Scan for the cell matching the given text and deliver its [X, Y] coordinate at center. 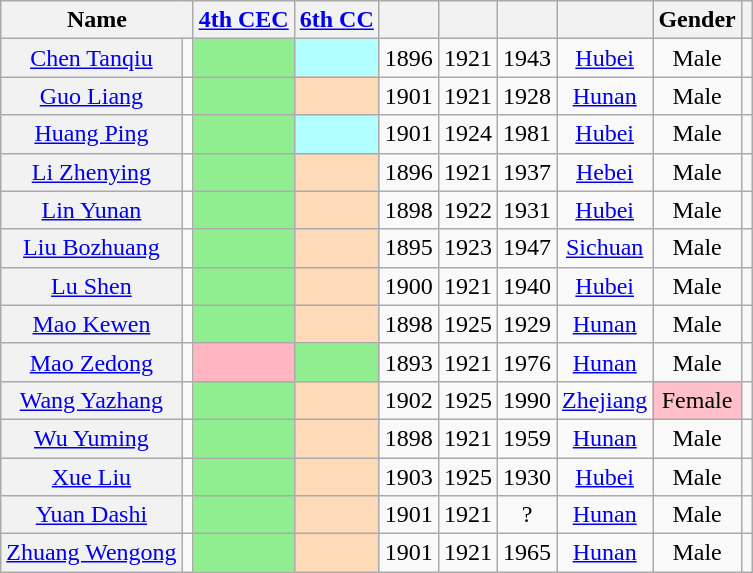
1940 [526, 286]
1931 [526, 210]
Sichuan [604, 248]
1965 [526, 553]
Name [97, 20]
Wu Yuming [92, 438]
1981 [526, 134]
1943 [526, 58]
1924 [468, 134]
6th CC [336, 20]
Li Zhenying [92, 172]
Hebei [604, 172]
1900 [408, 286]
Chen Tanqiu [92, 58]
1976 [526, 362]
1990 [526, 400]
Guo Liang [92, 96]
1947 [526, 248]
Xue Liu [92, 477]
4th CEC [244, 20]
Yuan Dashi [92, 515]
1959 [526, 438]
1902 [408, 400]
1937 [526, 172]
Female [697, 400]
Gender [697, 20]
1893 [408, 362]
1895 [408, 248]
Mao Zedong [92, 362]
1929 [526, 324]
? [526, 515]
1903 [408, 477]
Mao Kewen [92, 324]
Lin Yunan [92, 210]
Zhejiang [604, 400]
1928 [526, 96]
Lu Shen [92, 286]
1922 [468, 210]
Huang Ping [92, 134]
Liu Bozhuang [92, 248]
Zhuang Wengong [92, 553]
Wang Yazhang [92, 400]
1923 [468, 248]
1930 [526, 477]
